From the cell containing the given text, extract its center point as (X, Y) coordinate. 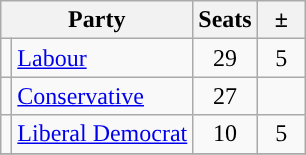
10 (225, 134)
29 (225, 58)
Liberal Democrat (102, 134)
± (281, 20)
Party (97, 20)
Seats (225, 20)
Labour (102, 58)
27 (225, 96)
Conservative (102, 96)
